Find where the given text appears and provide that cell's center as [x, y] coordinate. 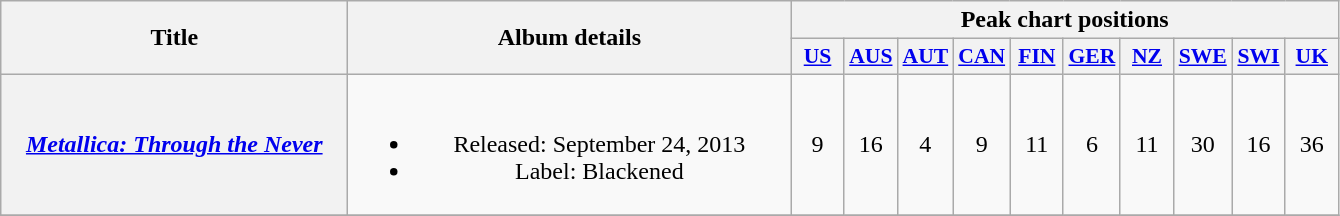
FIN [1036, 57]
SWE [1203, 57]
GER [1092, 57]
CAN [982, 57]
UK [1312, 57]
Released: September 24, 2013Label: Blackened [570, 144]
Album details [570, 38]
AUS [870, 57]
Peak chart positions [1065, 20]
AUT [926, 57]
US [818, 57]
6 [1092, 144]
SWI [1258, 57]
4 [926, 144]
Title [174, 38]
36 [1312, 144]
30 [1203, 144]
NZ [1146, 57]
Metallica: Through the Never [174, 144]
